Determine the (x, y) coordinate at the center of the cell enclosing the given text.  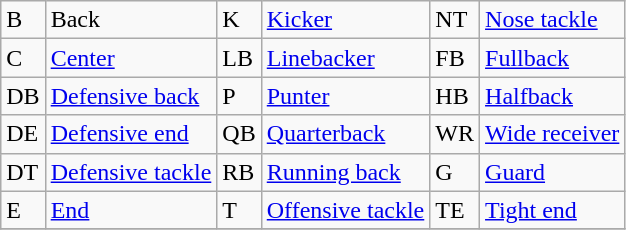
Running back (346, 172)
DT (23, 172)
G (455, 172)
DE (23, 134)
Wide receiver (552, 134)
End (131, 210)
Quarterback (346, 134)
T (239, 210)
TE (455, 210)
P (239, 96)
C (23, 58)
K (239, 20)
Center (131, 58)
HB (455, 96)
Defensive end (131, 134)
Kicker (346, 20)
Halfback (552, 96)
QB (239, 134)
DB (23, 96)
Guard (552, 172)
Punter (346, 96)
Defensive tackle (131, 172)
Defensive back (131, 96)
Back (131, 20)
Offensive tackle (346, 210)
RB (239, 172)
NT (455, 20)
LB (239, 58)
Fullback (552, 58)
WR (455, 134)
Nose tackle (552, 20)
FB (455, 58)
Tight end (552, 210)
B (23, 20)
E (23, 210)
Linebacker (346, 58)
